Identify which cell holds the provided text, then report its (X, Y) central coordinate. 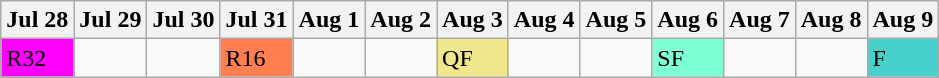
Aug 1 (329, 20)
Aug 2 (401, 20)
Aug 4 (544, 20)
R16 (256, 58)
Jul 28 (38, 20)
Aug 7 (760, 20)
QF (473, 58)
R32 (38, 58)
SF (688, 58)
Jul 31 (256, 20)
Aug 8 (831, 20)
Aug 5 (616, 20)
F (903, 58)
Aug 3 (473, 20)
Jul 30 (184, 20)
Aug 6 (688, 20)
Jul 29 (110, 20)
Aug 9 (903, 20)
